Determine the (x, y) coordinate at the center of the cell enclosing the given text.  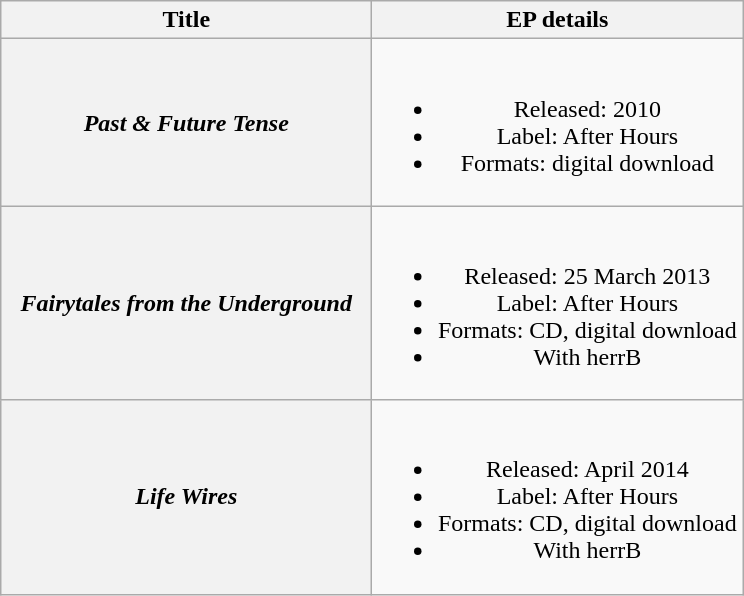
Released: April 2014Label: After HoursFormats: CD, digital downloadWith herrB (558, 497)
Released: 2010Label: After HoursFormats: digital download (558, 122)
Released: 25 March 2013Label: After HoursFormats: CD, digital downloadWith herrB (558, 303)
Life Wires (186, 497)
Past & Future Tense (186, 122)
EP details (558, 20)
Title (186, 20)
Fairytales from the Underground (186, 303)
